Pinpoint the cell where the given text exists, returning its [X, Y] midpoint coordinate. 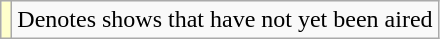
Denotes shows that have not yet been aired [225, 20]
